Locate the cell with the specified text and output its (x, y) center coordinate. 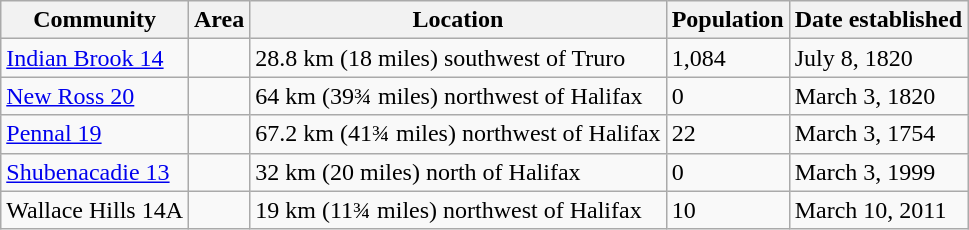
Area (220, 20)
67.2 km (41¾ miles) northwest of Halifax (458, 134)
Shubenacadie 13 (95, 172)
March 3, 1820 (878, 96)
10 (728, 210)
March 10, 2011 (878, 210)
Pennal 19 (95, 134)
32 km (20 miles) north of Halifax (458, 172)
Date established (878, 20)
Community (95, 20)
19 km (11¾ miles) northwest of Halifax (458, 210)
March 3, 1754 (878, 134)
New Ross 20 (95, 96)
22 (728, 134)
Indian Brook 14 (95, 58)
Location (458, 20)
28.8 km (18 miles) southwest of Truro (458, 58)
1,084 (728, 58)
64 km (39¾ miles) northwest of Halifax (458, 96)
Population (728, 20)
March 3, 1999 (878, 172)
July 8, 1820 (878, 58)
Wallace Hills 14A (95, 210)
